Identify which cell holds the provided text, then report its (X, Y) central coordinate. 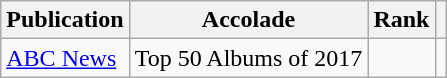
Accolade (248, 20)
Publication (65, 20)
Top 50 Albums of 2017 (248, 58)
ABC News (65, 58)
Rank (402, 20)
